Scan for the cell matching the given text and deliver its [x, y] coordinate at center. 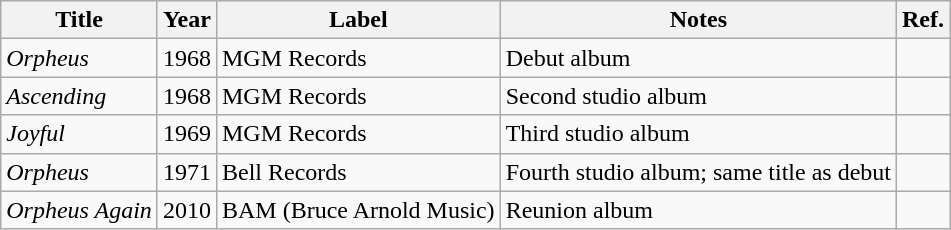
Label [358, 20]
Ref. [924, 20]
Fourth studio album; same title as debut [698, 172]
Orpheus Again [80, 210]
Bell Records [358, 172]
Title [80, 20]
BAM (Bruce Arnold Music) [358, 210]
2010 [186, 210]
Ascending [80, 96]
Notes [698, 20]
Reunion album [698, 210]
1969 [186, 134]
Year [186, 20]
1971 [186, 172]
Debut album [698, 58]
Second studio album [698, 96]
Third studio album [698, 134]
Joyful [80, 134]
